Return [x, y] of the center of cell containing provided text 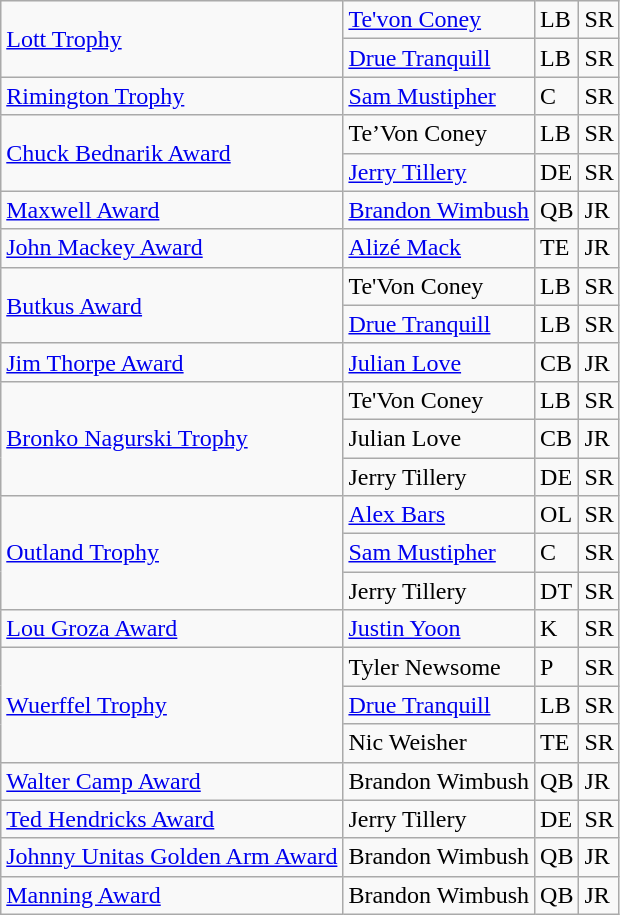
Walter Camp Award [172, 781]
Jim Thorpe Award [172, 362]
Nic Weisher [439, 743]
Rimington Trophy [172, 96]
Te'von Coney [439, 20]
Lott Trophy [172, 39]
Lou Groza Award [172, 629]
Bronko Nagurski Trophy [172, 438]
DT [557, 591]
Maxwell Award [172, 210]
Outland Trophy [172, 553]
P [557, 667]
Johnny Unitas Golden Arm Award [172, 857]
Manning Award [172, 895]
Wuerffel Trophy [172, 705]
John Mackey Award [172, 248]
Butkus Award [172, 305]
Alex Bars [439, 515]
Ted Hendricks Award [172, 819]
Justin Yoon [439, 629]
Tyler Newsome [439, 667]
Te’Von Coney [439, 134]
Chuck Bednarik Award [172, 153]
OL [557, 515]
K [557, 629]
Alizé Mack [439, 248]
